Extract the [x, y] coordinate from the center of the cell holding the provided text.  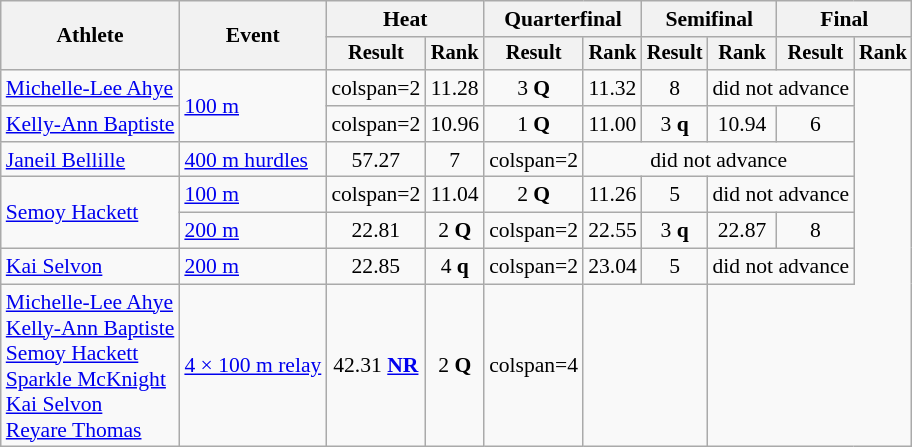
4 × 100 m relay [252, 366]
400 m hurdles [252, 160]
11.32 [612, 88]
22.85 [376, 267]
42.31 NR [376, 366]
Kelly-Ann Baptiste [90, 124]
Janeil Bellille [90, 160]
57.27 [376, 160]
7 [454, 160]
22.55 [612, 231]
22.81 [376, 231]
3 Q [534, 88]
10.96 [454, 124]
Event [252, 36]
6 [816, 124]
colspan=4 [534, 366]
Heat [405, 19]
Semifinal [710, 19]
Michelle-Lee AhyeKelly-Ann BaptisteSemoy HackettSparkle McKnightKai SelvonReyare Thomas [90, 366]
23.04 [612, 267]
11.00 [612, 124]
Athlete [90, 36]
Michelle-Lee Ahye [90, 88]
Kai Selvon [90, 267]
11.04 [454, 195]
Semoy Hackett [90, 212]
11.26 [612, 195]
22.87 [742, 231]
Quarterfinal [563, 19]
1 Q [534, 124]
10.94 [742, 124]
Final [844, 19]
4 q [454, 267]
11.28 [454, 88]
